Locate the cell with the specified text and output its [X, Y] center coordinate. 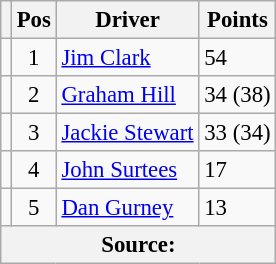
5 [34, 208]
Pos [34, 20]
54 [238, 58]
Points [238, 20]
Graham Hill [128, 95]
4 [34, 170]
Jim Clark [128, 58]
Jackie Stewart [128, 133]
2 [34, 95]
34 (38) [238, 95]
1 [34, 58]
3 [34, 133]
13 [238, 208]
John Surtees [128, 170]
Source: [138, 245]
33 (34) [238, 133]
Dan Gurney [128, 208]
Driver [128, 20]
17 [238, 170]
